Locate the cell with the specified text and output its [X, Y] center coordinate. 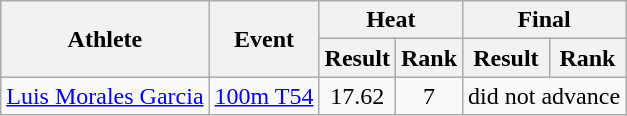
Final [544, 20]
Luis Morales Garcia [105, 96]
Event [264, 39]
17.62 [357, 96]
100m T54 [264, 96]
Heat [391, 20]
did not advance [544, 96]
7 [428, 96]
Athlete [105, 39]
